Pinpoint the cell where the given text exists, returning its [x, y] midpoint coordinate. 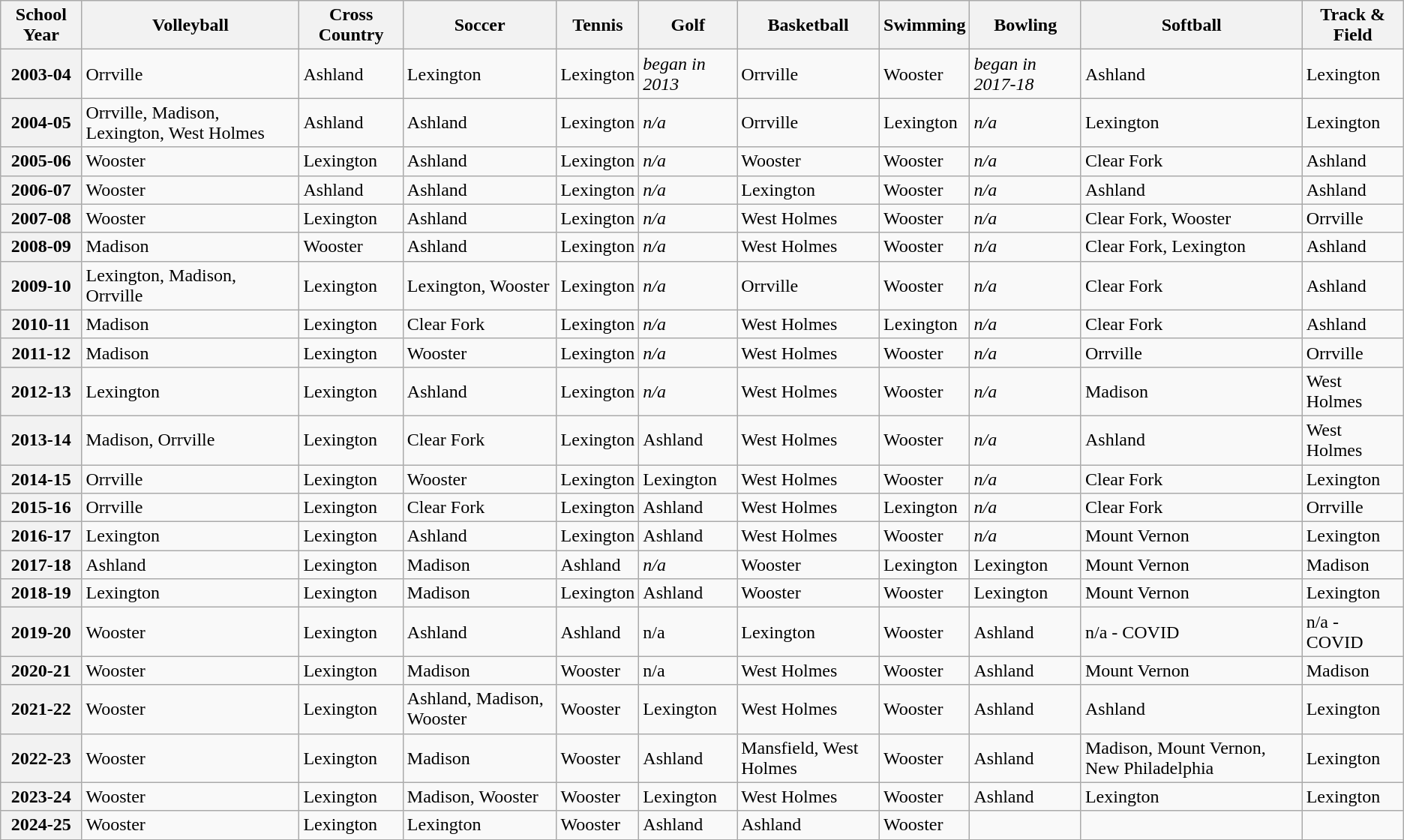
Ashland, Madison, Wooster [480, 709]
2021-22 [41, 709]
2007-08 [41, 218]
2017-18 [41, 565]
2009-10 [41, 285]
2004-05 [41, 123]
Madison, Orrville [190, 439]
2020-21 [41, 670]
Track & Field [1353, 25]
began in 2013 [688, 73]
Softball [1191, 25]
Basketball [808, 25]
Volleyball [190, 25]
Cross Country [351, 25]
2012-13 [41, 391]
2019-20 [41, 631]
2024-25 [41, 825]
2015-16 [41, 508]
Bowling [1025, 25]
Tennis [598, 25]
2023-24 [41, 796]
2018-19 [41, 593]
2003-04 [41, 73]
2008-09 [41, 247]
School Year [41, 25]
Lexington, Wooster [480, 285]
2010-11 [41, 324]
Orrville, Madison, Lexington, West Holmes [190, 123]
2013-14 [41, 439]
2011-12 [41, 352]
Madison, Mount Vernon, New Philadelphia [1191, 757]
Soccer [480, 25]
Swimming [925, 25]
2006-07 [41, 190]
Mansfield, West Holmes [808, 757]
Clear Fork, Wooster [1191, 218]
Lexington, Madison, Orrville [190, 285]
Clear Fork, Lexington [1191, 247]
2016-17 [41, 536]
2005-06 [41, 161]
2014-15 [41, 479]
began in 2017-18 [1025, 73]
2022-23 [41, 757]
Golf [688, 25]
Madison, Wooster [480, 796]
